Find where the given text appears and provide that cell's center as (x, y) coordinate. 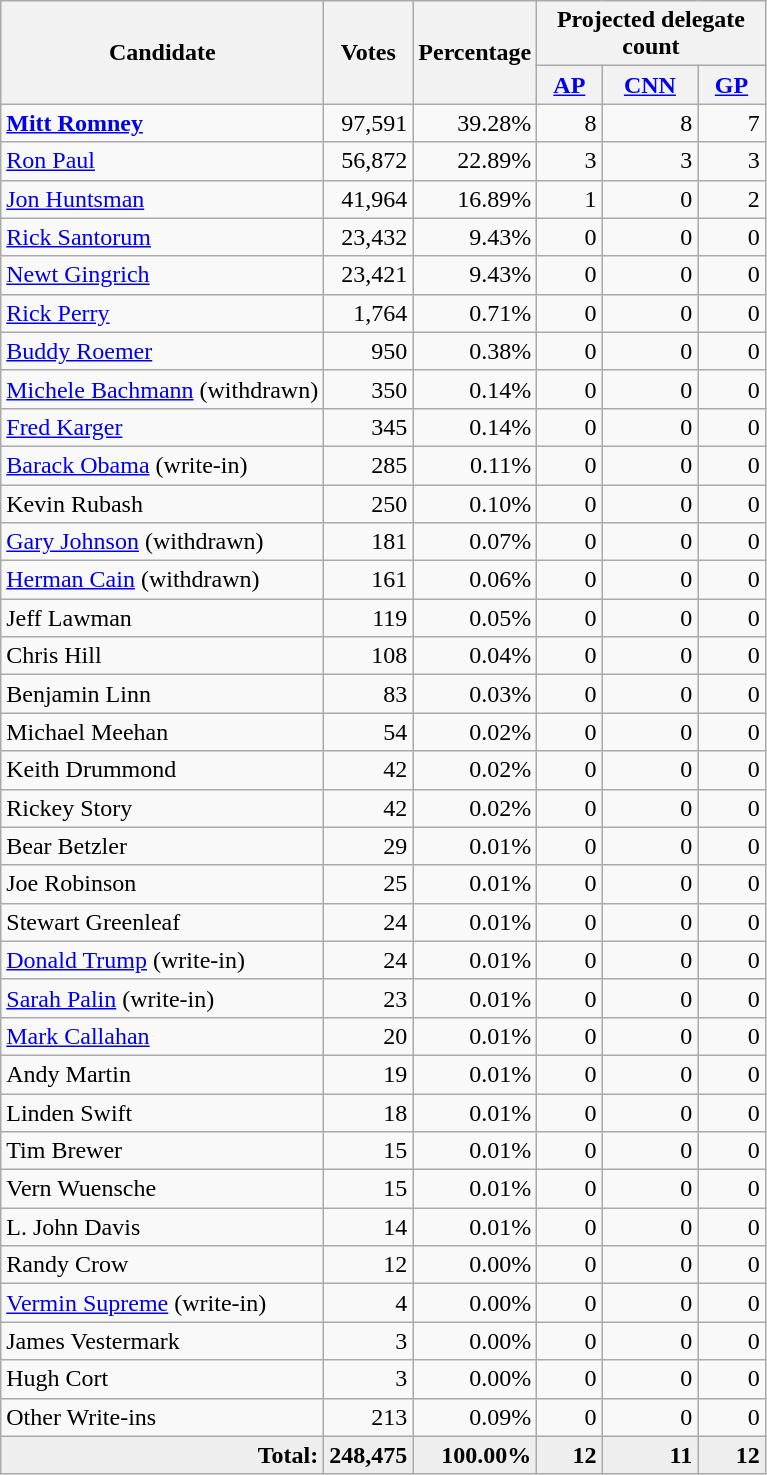
23 (368, 998)
119 (368, 618)
Ron Paul (162, 161)
CNN (650, 85)
Jeff Lawman (162, 618)
39.28% (475, 123)
Percentage (475, 52)
Other Write-ins (162, 1417)
Herman Cain (withdrawn) (162, 580)
0.38% (475, 351)
0.71% (475, 313)
GP (732, 85)
Jon Huntsman (162, 199)
0.10% (475, 503)
0.03% (475, 694)
23,432 (368, 237)
Keith Drummond (162, 770)
Buddy Roemer (162, 351)
Michele Bachmann (withdrawn) (162, 389)
AP (570, 85)
Votes (368, 52)
Benjamin Linn (162, 694)
23,421 (368, 275)
Rickey Story (162, 808)
345 (368, 427)
1,764 (368, 313)
16.89% (475, 199)
Stewart Greenleaf (162, 922)
Vern Wuensche (162, 1189)
54 (368, 732)
L. John Davis (162, 1227)
Bear Betzler (162, 846)
18 (368, 1113)
29 (368, 846)
Joe Robinson (162, 884)
0.06% (475, 580)
285 (368, 465)
Andy Martin (162, 1074)
Mark Callahan (162, 1036)
7 (732, 123)
Candidate (162, 52)
83 (368, 694)
2 (732, 199)
14 (368, 1227)
350 (368, 389)
Michael Meehan (162, 732)
0.04% (475, 656)
97,591 (368, 123)
41,964 (368, 199)
0.11% (475, 465)
Linden Swift (162, 1113)
950 (368, 351)
Fred Karger (162, 427)
4 (368, 1303)
22.89% (475, 161)
161 (368, 580)
Vermin Supreme (write-in) (162, 1303)
Newt Gingrich (162, 275)
0.09% (475, 1417)
Total: (162, 1455)
Sarah Palin (write-in) (162, 998)
Gary Johnson (withdrawn) (162, 542)
Tim Brewer (162, 1151)
56,872 (368, 161)
Donald Trump (write-in) (162, 960)
0.07% (475, 542)
Rick Perry (162, 313)
108 (368, 656)
Rick Santorum (162, 237)
250 (368, 503)
248,475 (368, 1455)
213 (368, 1417)
25 (368, 884)
Projected delegate count (652, 34)
Mitt Romney (162, 123)
19 (368, 1074)
20 (368, 1036)
James Vestermark (162, 1341)
0.05% (475, 618)
Kevin Rubash (162, 503)
1 (570, 199)
181 (368, 542)
Randy Crow (162, 1265)
11 (650, 1455)
Chris Hill (162, 656)
Hugh Cort (162, 1379)
Barack Obama (write-in) (162, 465)
100.00% (475, 1455)
